Search for the cell housing the specified text and yield its (X, Y) center coordinate. 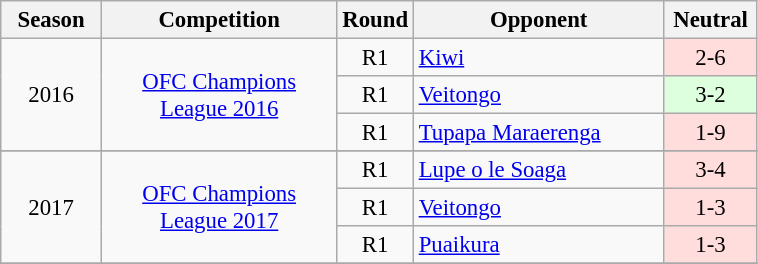
Tupapa Maraerenga (538, 133)
2-6 (710, 58)
3-2 (710, 95)
Puaikura (538, 245)
OFC Champions League 2016 (219, 96)
Kiwi (538, 58)
3-4 (710, 170)
Season (52, 20)
Opponent (538, 20)
Neutral (710, 20)
Round (375, 20)
1-9 (710, 133)
2017 (52, 208)
Competition (219, 20)
Lupe o le Soaga (538, 170)
2016 (52, 96)
OFC Champions League 2017 (219, 208)
